For the text-containing cell, return its midpoint in (X, Y) coordinate format. 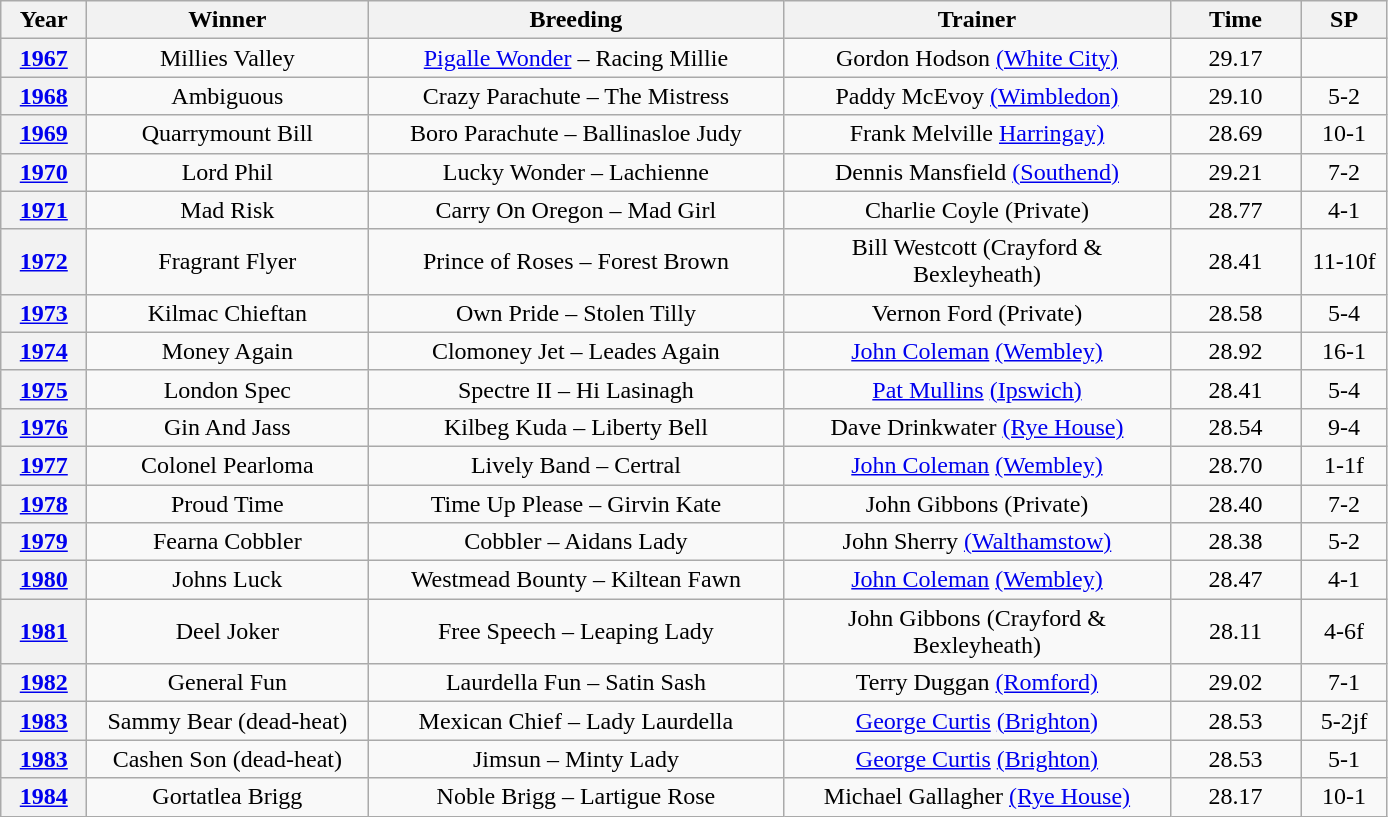
Proud Time (228, 503)
Winner (228, 20)
28.17 (1236, 797)
Michael Gallagher (Rye House) (977, 797)
Trainer (977, 20)
Ambiguous (228, 96)
Deel Joker (228, 632)
29.21 (1236, 172)
Free Speech – Leaping Lady (576, 632)
16-1 (1344, 351)
John Sherry (Walthamstow) (977, 542)
Spectre II – Hi Lasinagh (576, 389)
28.54 (1236, 427)
29.17 (1236, 58)
1975 (44, 389)
Own Pride – Stolen Tilly (576, 313)
Cashen Son (dead-heat) (228, 759)
Bill Westcott (Crayford & Bexleyheath) (977, 262)
Noble Brigg – Lartigue Rose (576, 797)
28.70 (1236, 465)
11-10f (1344, 262)
Lively Band – Certral (576, 465)
Gordon Hodson (White City) (977, 58)
1972 (44, 262)
1969 (44, 134)
Laurdella Fun – Satin Sash (576, 683)
Mexican Chief – Lady Laurdella (576, 721)
1-1f (1344, 465)
1973 (44, 313)
Time Up Please – Girvin Kate (576, 503)
General Fun (228, 683)
1979 (44, 542)
Breeding (576, 20)
4-6f (1344, 632)
1974 (44, 351)
Mad Risk (228, 210)
Time (1236, 20)
SP (1344, 20)
Charlie Coyle (Private) (977, 210)
Terry Duggan (Romford) (977, 683)
28.38 (1236, 542)
Kilbeg Kuda – Liberty Bell (576, 427)
Gin And Jass (228, 427)
Fragrant Flyer (228, 262)
Lucky Wonder – Lachienne (576, 172)
Colonel Pearloma (228, 465)
John Gibbons (Crayford & Bexleyheath) (977, 632)
9-4 (1344, 427)
Dennis Mansfield (Southend) (977, 172)
Cobbler – Aidans Lady (576, 542)
Prince of Roses – Forest Brown (576, 262)
Paddy McEvoy (Wimbledon) (977, 96)
Boro Parachute – Ballinasloe Judy (576, 134)
1968 (44, 96)
Carry On Oregon – Mad Girl (576, 210)
Crazy Parachute – The Mistress (576, 96)
Johns Luck (228, 580)
Gortatlea Brigg (228, 797)
1976 (44, 427)
1967 (44, 58)
28.58 (1236, 313)
1977 (44, 465)
29.10 (1236, 96)
Vernon Ford (Private) (977, 313)
Frank Melville Harringay) (977, 134)
1980 (44, 580)
Pigalle Wonder – Racing Millie (576, 58)
29.02 (1236, 683)
Year (44, 20)
Money Again (228, 351)
28.47 (1236, 580)
Fearna Cobbler (228, 542)
5-2jf (1344, 721)
Kilmac Chieftan (228, 313)
28.92 (1236, 351)
Clomoney Jet – Leades Again (576, 351)
Dave Drinkwater (Rye House) (977, 427)
1981 (44, 632)
5-1 (1344, 759)
Jimsun – Minty Lady (576, 759)
1970 (44, 172)
Millies Valley (228, 58)
1982 (44, 683)
28.40 (1236, 503)
28.11 (1236, 632)
London Spec (228, 389)
1971 (44, 210)
John Gibbons (Private) (977, 503)
7-1 (1344, 683)
28.77 (1236, 210)
Pat Mullins (Ipswich) (977, 389)
Lord Phil (228, 172)
Quarrymount Bill (228, 134)
28.69 (1236, 134)
Sammy Bear (dead-heat) (228, 721)
Westmead Bounty – Kiltean Fawn (576, 580)
1978 (44, 503)
1984 (44, 797)
